Provide the [X, Y] coordinate of the cell's center where the given text is located.  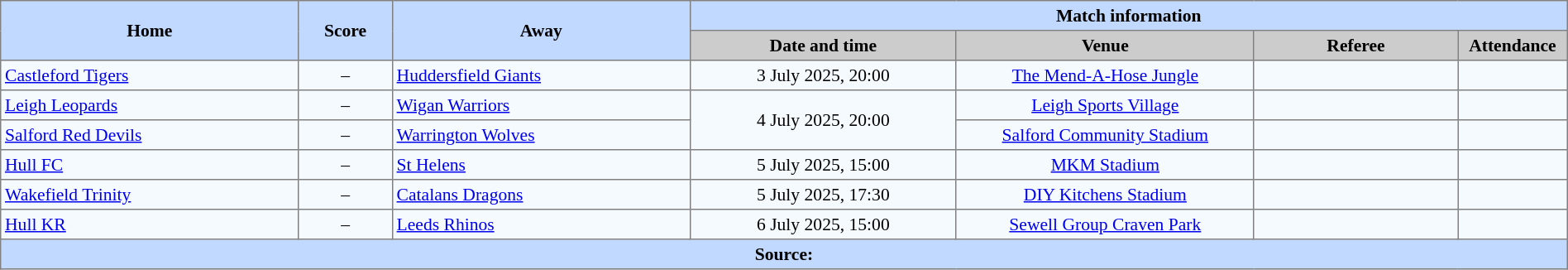
St Helens [541, 165]
DIY Kitchens Stadium [1105, 195]
Salford Red Devils [150, 135]
4 July 2025, 20:00 [823, 120]
Match information [1128, 16]
The Mend-A-Hose Jungle [1105, 75]
Salford Community Stadium [1105, 135]
Hull FC [150, 165]
MKM Stadium [1105, 165]
Home [150, 31]
Sewell Group Craven Park [1105, 224]
Warrington Wolves [541, 135]
Venue [1105, 46]
5 July 2025, 17:30 [823, 195]
3 July 2025, 20:00 [823, 75]
Wigan Warriors [541, 105]
Source: [784, 254]
Attendance [1513, 46]
Castleford Tigers [150, 75]
5 July 2025, 15:00 [823, 165]
Leeds Rhinos [541, 224]
Huddersfield Giants [541, 75]
Score [346, 31]
Leigh Sports Village [1105, 105]
Referee [1355, 46]
Hull KR [150, 224]
Away [541, 31]
Catalans Dragons [541, 195]
Wakefield Trinity [150, 195]
Leigh Leopards [150, 105]
6 July 2025, 15:00 [823, 224]
Date and time [823, 46]
